Output the [x, y] coordinate of the center of the cell containing the given text.  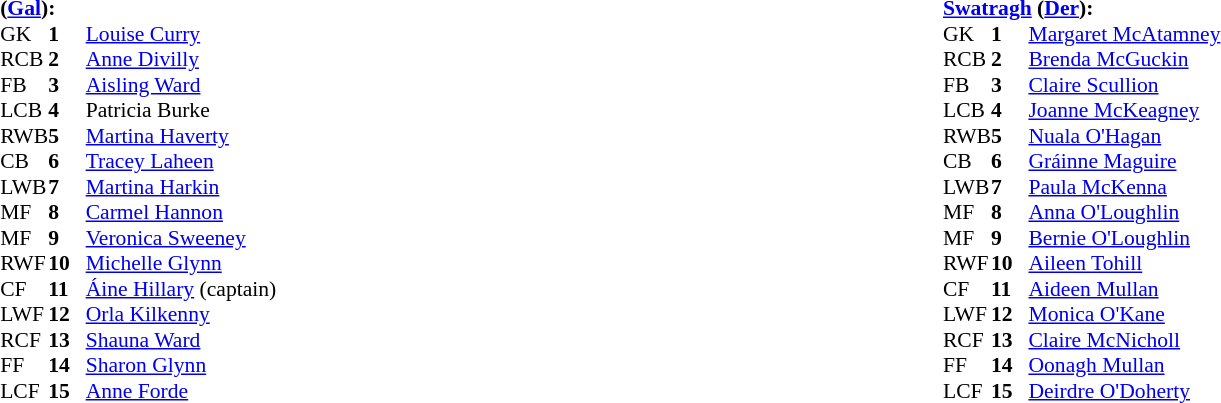
Anna O'Loughlin [1124, 213]
Oonagh Mullan [1124, 365]
Gráinne Maguire [1124, 161]
Margaret McAtamney [1124, 34]
Aisling Ward [182, 85]
Monica O'Kane [1124, 315]
Tracey Laheen [182, 161]
Veronica Sweeney [182, 238]
Orla Kilkenny [182, 315]
Aileen Tohill [1124, 263]
Claire McNicholl [1124, 340]
Claire Scullion [1124, 85]
Brenda McGuckin [1124, 59]
Patricia Burke [182, 111]
Bernie O'Loughlin [1124, 238]
Nuala O'Hagan [1124, 136]
Paula McKenna [1124, 187]
Aideen Mullan [1124, 289]
Shauna Ward [182, 340]
Carmel Hannon [182, 213]
Martina Haverty [182, 136]
Michelle Glynn [182, 263]
Áine Hillary (captain) [182, 289]
Anne Divilly [182, 59]
Joanne McKeagney [1124, 111]
Louise Curry [182, 34]
Sharon Glynn [182, 365]
Martina Harkin [182, 187]
